Search for the cell housing the specified text and yield its (x, y) center coordinate. 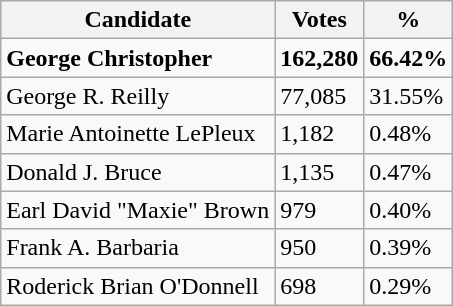
George R. Reilly (138, 96)
1,135 (320, 172)
Donald J. Bruce (138, 172)
0.47% (408, 172)
Marie Antoinette LePleux (138, 134)
950 (320, 248)
Frank A. Barbaria (138, 248)
698 (320, 286)
1,182 (320, 134)
0.29% (408, 286)
0.48% (408, 134)
31.55% (408, 96)
Roderick Brian O'Donnell (138, 286)
162,280 (320, 58)
0.39% (408, 248)
77,085 (320, 96)
George Christopher (138, 58)
0.40% (408, 210)
Votes (320, 20)
66.42% (408, 58)
Earl David "Maxie" Brown (138, 210)
Candidate (138, 20)
979 (320, 210)
% (408, 20)
